Capture the cell that displays the provided text and extract its (x, y) central coordinate. 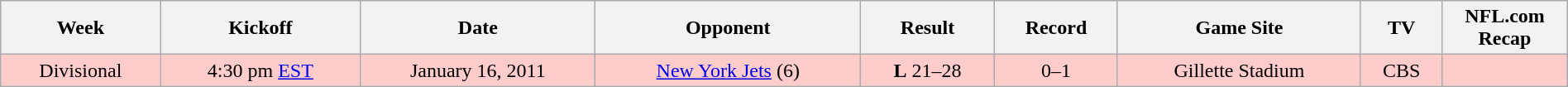
Week (81, 28)
L 21–28 (928, 70)
Divisional (81, 70)
Date (478, 28)
TV (1401, 28)
Gillette Stadium (1239, 70)
New York Jets (6) (728, 70)
NFL.com Recap (1505, 28)
Kickoff (261, 28)
January 16, 2011 (478, 70)
Game Site (1239, 28)
0–1 (1055, 70)
4:30 pm EST (261, 70)
Record (1055, 28)
CBS (1401, 70)
Opponent (728, 28)
Result (928, 28)
